Find where the given text appears and provide that cell's center as [x, y] coordinate. 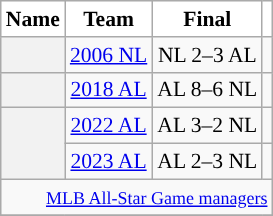
2018 AL [108, 90]
Team [108, 19]
2023 AL [108, 162]
AL 2–3 NL [207, 162]
NL 2–3 AL [207, 55]
2006 NL [108, 55]
AL 8–6 NL [207, 90]
AL 3–2 NL [207, 126]
2022 AL [108, 126]
Final [207, 19]
Name [33, 19]
MLB All-Star Game managers [137, 197]
